Identify which cell holds the provided text, then report its (X, Y) central coordinate. 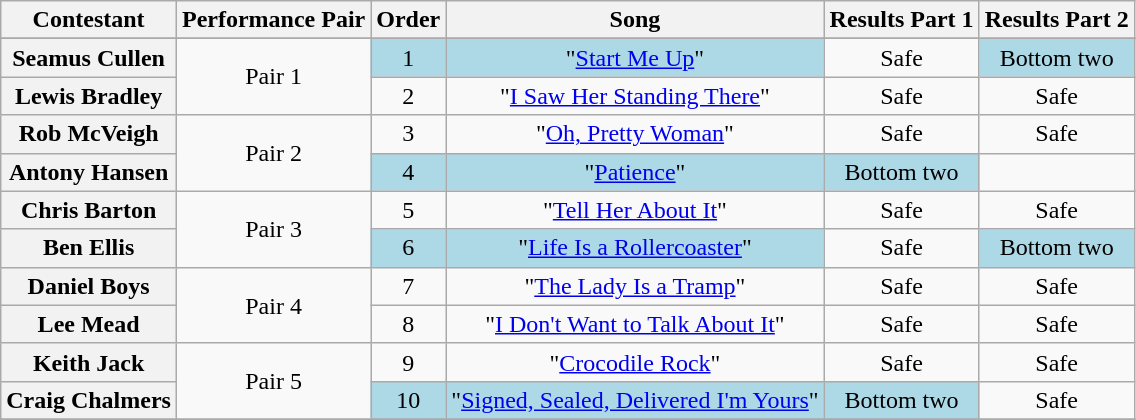
10 (408, 400)
Order (408, 20)
Rob McVeigh (89, 134)
Lewis Bradley (89, 96)
Results Part 1 (902, 20)
Chris Barton (89, 210)
Daniel Boys (89, 286)
"Signed, Sealed, Delivered I'm Yours" (635, 400)
Song (635, 20)
Pair 2 (273, 153)
"The Lady Is a Tramp" (635, 286)
7 (408, 286)
Results Part 2 (1056, 20)
Contestant (89, 20)
"Life Is a Rollercoaster" (635, 248)
Lee Mead (89, 324)
"Start Me Up" (635, 58)
Pair 4 (273, 305)
Pair 3 (273, 229)
Antony Hansen (89, 172)
2 (408, 96)
"I Saw Her Standing There" (635, 96)
1 (408, 58)
9 (408, 362)
8 (408, 324)
6 (408, 248)
4 (408, 172)
Keith Jack (89, 362)
Performance Pair (273, 20)
"Tell Her About It" (635, 210)
Seamus Cullen (89, 58)
Pair 5 (273, 381)
"Oh, Pretty Woman" (635, 134)
"I Don't Want to Talk About It" (635, 324)
Ben Ellis (89, 248)
5 (408, 210)
"Patience" (635, 172)
Craig Chalmers (89, 400)
"Crocodile Rock" (635, 362)
3 (408, 134)
Pair 1 (273, 77)
